Provide the [x, y] coordinate of the cell's center where the given text is located.  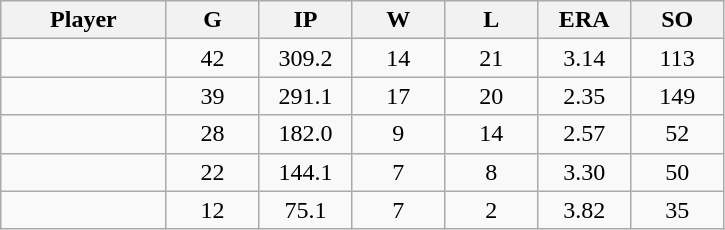
50 [678, 172]
W [398, 20]
SO [678, 20]
3.14 [584, 58]
20 [492, 96]
17 [398, 96]
ERA [584, 20]
28 [212, 134]
Player [84, 20]
3.30 [584, 172]
39 [212, 96]
35 [678, 210]
113 [678, 58]
42 [212, 58]
52 [678, 134]
2.57 [584, 134]
291.1 [306, 96]
182.0 [306, 134]
149 [678, 96]
2 [492, 210]
G [212, 20]
IP [306, 20]
144.1 [306, 172]
8 [492, 172]
3.82 [584, 210]
2.35 [584, 96]
21 [492, 58]
22 [212, 172]
9 [398, 134]
75.1 [306, 210]
L [492, 20]
12 [212, 210]
309.2 [306, 58]
